For the text-containing cell, return its midpoint in [X, Y] coordinate format. 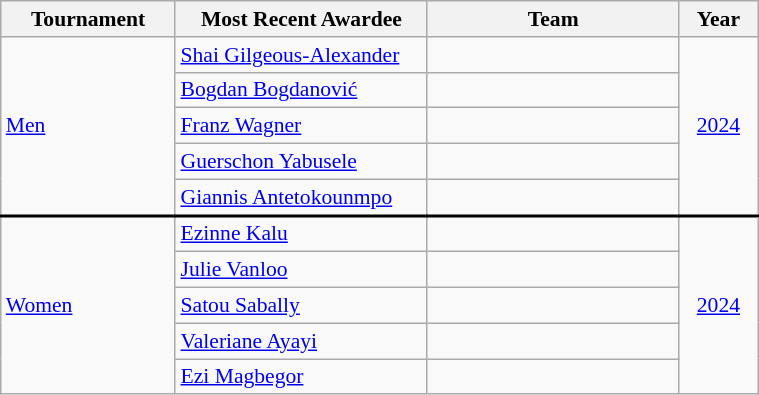
Ezinne Kalu [301, 234]
Men [88, 126]
Bogdan Bogdanović [301, 90]
Giannis Antetokounmpo [301, 197]
Valeriane Ayayi [301, 341]
Most Recent Awardee [301, 19]
Franz Wagner [301, 126]
Ezi Magbegor [301, 377]
Shai Gilgeous-Alexander [301, 55]
Team [553, 19]
Guerschon Yabusele [301, 162]
Satou Sabally [301, 306]
Tournament [88, 19]
Julie Vanloo [301, 270]
Year [718, 19]
Women [88, 306]
